Detect which cell encompasses the target text, then output its (X, Y) center coordinate. 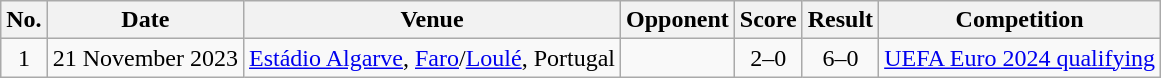
Result (840, 20)
Estádio Algarve, Faro/Loulé, Portugal (432, 58)
Competition (1020, 20)
Score (768, 20)
Opponent (678, 20)
6–0 (840, 58)
1 (24, 58)
UEFA Euro 2024 qualifying (1020, 58)
Date (145, 20)
21 November 2023 (145, 58)
2–0 (768, 58)
Venue (432, 20)
No. (24, 20)
